Detect which cell encompasses the target text, then output its [X, Y] center coordinate. 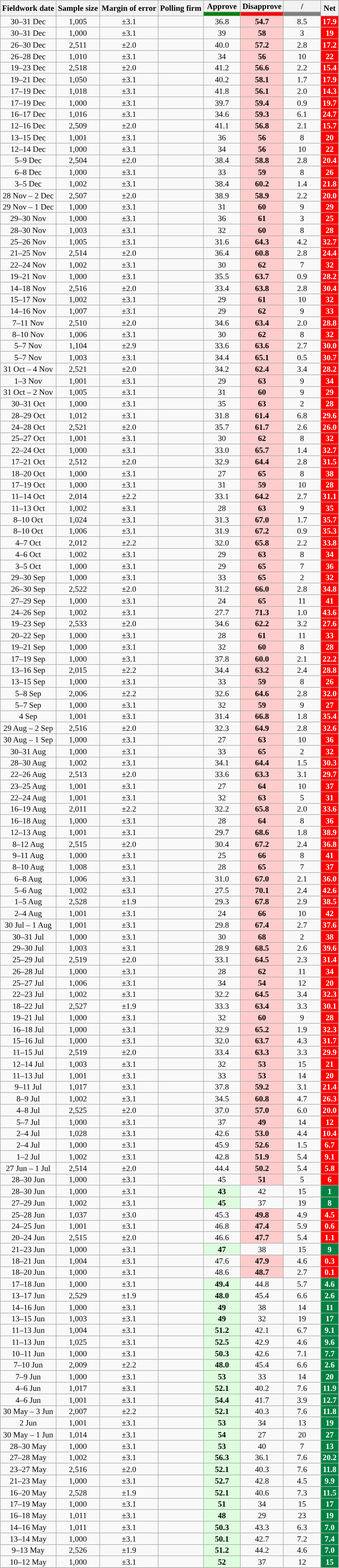
68 [262, 936]
7–11 Nov [28, 323]
8.5 [302, 22]
71.3 [262, 612]
29–30 Sep [28, 577]
35.3 [330, 531]
16–20 May [28, 1492]
8–10 Aug [28, 867]
20.2 [330, 1458]
26.0 [330, 427]
7–10 Jun [28, 1365]
9–13 May [28, 1550]
5.8 [330, 1168]
30.7 [330, 357]
19–21 Dec [28, 80]
27.5 [222, 890]
1 [330, 1191]
24.7 [330, 114]
5–7 Jul [28, 1121]
0.6 [330, 1226]
15.4 [330, 68]
59.4 [262, 103]
Margin of error [129, 8]
30–31 Jul [28, 936]
21–25 Nov [28, 253]
25–27 Oct [28, 438]
15.7 [330, 126]
9–11 Jul [28, 1087]
31 Oct – 2 Nov [28, 392]
0.5 [302, 357]
6.3 [302, 1527]
50.1 [222, 1539]
2,526 [78, 1550]
18–22 Jul [28, 1006]
16–18 Jul [28, 1029]
54.4 [222, 1400]
19.7 [330, 103]
26–28 Dec [28, 57]
8–12 Aug [28, 844]
30 May – 3 Jun [28, 1411]
36.4 [222, 253]
13–15 Dec [28, 138]
26–30 Sep [28, 589]
28–30 Aug [28, 763]
40.0 [222, 45]
27 Jun – 1 Jul [28, 1168]
5–7 Sep [28, 705]
12.7 [330, 1400]
6–8 Aug [28, 879]
21 [330, 1064]
49.8 [262, 1215]
59.2 [262, 1087]
16–19 Aug [28, 809]
57.0 [262, 1110]
14.3 [330, 91]
45.9 [222, 1145]
34.8 [330, 589]
40 [262, 1446]
30 Jul – 1 Aug [28, 925]
1,024 [78, 519]
12–14 Jul [28, 1064]
2,513 [78, 775]
41.1 [222, 126]
7.1 [302, 1354]
28–29 Oct [28, 415]
31.1 [330, 496]
54.7 [262, 22]
58.8 [262, 161]
4.7 [302, 1098]
2,504 [78, 161]
30–31 Oct [28, 404]
48.7 [262, 1273]
63.8 [262, 288]
21.4 [330, 1087]
1,050 [78, 80]
17–19 May [28, 1504]
56.6 [262, 68]
22.2 [330, 659]
3–5 Oct [28, 566]
31.5 [330, 461]
30.3 [330, 763]
2,011 [78, 809]
10–11 Jun [28, 1354]
68.5 [262, 948]
27.6 [330, 624]
2–4 Aug [28, 913]
44.8 [262, 1284]
33.8 [330, 543]
6.1 [302, 114]
2.9 [302, 902]
31.8 [222, 415]
8–10 Nov [28, 334]
5–8 Sep [28, 694]
18–20 Jun [28, 1273]
1,018 [78, 91]
47.6 [222, 1261]
20–24 Jun [28, 1238]
2.3 [302, 960]
5.9 [302, 1226]
34.2 [222, 369]
Approve [222, 6]
16–17 Dec [28, 114]
7.3 [302, 1492]
66.8 [262, 717]
41.7 [262, 1400]
4.2 [302, 242]
68.6 [262, 832]
63.2 [262, 670]
1,008 [78, 867]
28.9 [222, 948]
66.0 [262, 589]
1,037 [78, 1215]
31.9 [222, 531]
29 Nov – 1 Dec [28, 207]
2,527 [78, 1006]
44.2 [262, 1550]
38.5 [330, 902]
22–24 Nov [28, 265]
47.7 [262, 1238]
52 [222, 1562]
2,012 [78, 543]
22–24 Oct [28, 450]
5.7 [302, 1284]
27–28 May [28, 1458]
29.8 [222, 925]
Net [330, 8]
2,009 [78, 1365]
31 Oct – 4 Nov [28, 369]
23–27 May [28, 1469]
59.3 [262, 114]
15–16 Jul [28, 1040]
37.0 [222, 1110]
23–25 Aug [28, 786]
12–13 Aug [28, 832]
1,028 [78, 1133]
12–16 Dec [28, 126]
13–16 Sep [28, 670]
37.6 [330, 925]
42.7 [262, 1539]
57.2 [262, 45]
65.1 [262, 357]
40.6 [262, 1492]
34.1 [222, 763]
7.4 [330, 1539]
2,015 [78, 670]
26.3 [330, 1098]
6.8 [302, 415]
16–18 May [28, 1516]
25–29 Jul [28, 960]
64.3 [262, 242]
17–19 Sep [28, 659]
29.9 [330, 1052]
46.8 [222, 1226]
25–26 Nov [28, 242]
30.1 [330, 1006]
17–19 Oct [28, 484]
22–23 Jul [28, 994]
18–21 Jun [28, 1261]
56.8 [262, 126]
31.2 [222, 589]
35.4 [330, 717]
28 Nov – 2 Dec [28, 195]
9–11 Aug [28, 855]
14–16 Jun [28, 1307]
2,509 [78, 126]
1,104 [78, 346]
2,007 [78, 1411]
53.0 [262, 1133]
56.1 [262, 91]
65.2 [262, 1029]
23 [302, 1516]
13–15 Sep [28, 682]
24.4 [330, 253]
21.8 [330, 184]
26–28 Jul [28, 971]
1,012 [78, 415]
4.4 [302, 1133]
42.9 [262, 1342]
1,014 [78, 1435]
2,522 [78, 589]
47 [222, 1249]
8–9 Jul [28, 1098]
33.0 [222, 450]
17–21 Oct [28, 461]
27.7 [222, 612]
28–30 Nov [28, 230]
11–13 Jul [28, 1075]
5–6 Aug [28, 890]
1–5 Aug [28, 902]
17–18 Jun [28, 1284]
39.7 [222, 103]
7.7 [330, 1354]
±3.0 [129, 1215]
17.2 [330, 45]
30.0 [330, 346]
31.3 [222, 519]
24–28 Oct [28, 427]
46.6 [222, 1238]
2,511 [78, 45]
27–29 Sep [28, 601]
64.9 [262, 728]
39 [222, 33]
15–17 Nov [28, 299]
48 [222, 1516]
4.3 [302, 1040]
33.3 [222, 1006]
13–17 Jun [28, 1296]
14–16 Nov [28, 311]
4 Sep [28, 717]
/ [302, 6]
41.2 [222, 68]
47.9 [262, 1261]
Fieldwork date [28, 8]
47.4 [262, 1226]
29–30 Jul [28, 948]
2 Jun [28, 1423]
5–9 Dec [28, 161]
36.1 [262, 1458]
2,512 [78, 461]
21–23 May [28, 1481]
1,025 [78, 1342]
9.9 [330, 1481]
43.6 [330, 612]
16–18 Aug [28, 821]
50.2 [262, 1168]
61.7 [262, 427]
2,507 [78, 195]
52.6 [262, 1145]
1,010 [78, 57]
25–28 Jun [28, 1215]
4–8 Jul [28, 1110]
51.9 [262, 1156]
11.5 [330, 1492]
29 Aug – 2 Sep [28, 728]
0.3 [330, 1261]
11–13 Oct [28, 508]
3.2 [302, 624]
67.4 [262, 925]
1.9 [302, 1029]
14–18 Nov [28, 288]
±2.9 [129, 346]
4–6 Oct [28, 554]
11–14 Oct [28, 496]
36.0 [330, 879]
19–23 Dec [28, 68]
6 [330, 1180]
1–3 Nov [28, 380]
1.1 [330, 1238]
0.1 [330, 1273]
31.7 [330, 1040]
4.9 [302, 1215]
2,510 [78, 323]
13–15 Jun [28, 1319]
1.0 [302, 612]
58.9 [262, 195]
27–29 Jun [28, 1203]
42.1 [262, 1331]
30 Aug – 1 Sep [28, 740]
58.1 [262, 80]
64.2 [262, 496]
21–23 Jun [28, 1249]
19–21 Nov [28, 276]
24–25 Jun [28, 1226]
14–16 May [28, 1527]
60.0 [262, 659]
22–26 Aug [28, 775]
10–12 May [28, 1562]
1–2 Jul [28, 1156]
2,006 [78, 694]
29.3 [222, 902]
31.0 [222, 879]
12–14 Dec [28, 149]
41.8 [222, 91]
2,518 [78, 68]
10.4 [330, 1133]
26–30 Dec [28, 45]
Disapprove [262, 6]
63.6 [262, 346]
1,016 [78, 114]
3–5 Dec [28, 184]
2,525 [78, 1110]
Polling firm [181, 8]
34.5 [222, 1098]
62.4 [262, 369]
20.4 [330, 161]
11.9 [330, 1388]
Sample size [78, 8]
30 May – 1 Jun [28, 1435]
58 [262, 33]
7–9 Jun [28, 1377]
19–21 Sep [28, 647]
3.9 [302, 1400]
31.6 [222, 242]
2,014 [78, 496]
2,533 [78, 624]
30–31 Aug [28, 751]
2,529 [78, 1296]
29.6 [330, 415]
43.3 [262, 1527]
62.2 [262, 624]
70.1 [262, 890]
64.6 [262, 694]
24–26 Sep [28, 612]
67.8 [262, 902]
65.7 [262, 450]
52.7 [222, 1481]
22–24 Aug [28, 798]
4–7 Oct [28, 543]
18–20 Oct [28, 473]
45.3 [222, 1215]
56.3 [222, 1458]
20–22 Sep [28, 636]
6–8 Dec [28, 172]
1,007 [78, 311]
13–14 May [28, 1539]
28–30 May [28, 1446]
35.5 [222, 276]
43 [222, 1191]
19–23 Sep [28, 624]
48.6 [222, 1273]
44.4 [222, 1168]
52.5 [222, 1342]
49.4 [222, 1284]
39.6 [330, 948]
25–27 Jul [28, 983]
19–21 Jul [28, 1017]
7.2 [302, 1539]
6.0 [302, 1110]
60.2 [262, 184]
11–15 Jul [28, 1052]
9.6 [330, 1342]
61.4 [262, 415]
29–30 Nov [28, 219]
